For the text-containing cell, return its midpoint in [x, y] coordinate format. 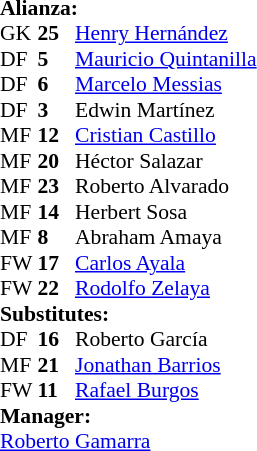
17 [57, 263]
20 [57, 161]
8 [57, 237]
Jonathan Barrios [166, 365]
Marcelo Messias [166, 85]
Abraham Amaya [166, 237]
Rafael Burgos [166, 391]
Substitutes: [128, 314]
23 [57, 187]
Manager: [128, 416]
21 [57, 365]
Mauricio Quintanilla [166, 59]
Henry Hernández [166, 33]
GK [19, 33]
Héctor Salazar [166, 161]
Carlos Ayala [166, 263]
Edwin Martínez [166, 110]
12 [57, 135]
6 [57, 85]
22 [57, 289]
Rodolfo Zelaya [166, 289]
Roberto García [166, 339]
3 [57, 110]
11 [57, 391]
Roberto Alvarado [166, 187]
5 [57, 59]
14 [57, 212]
16 [57, 339]
Cristian Castillo [166, 135]
Herbert Sosa [166, 212]
25 [57, 33]
